For the text-containing cell, return its midpoint in (X, Y) coordinate format. 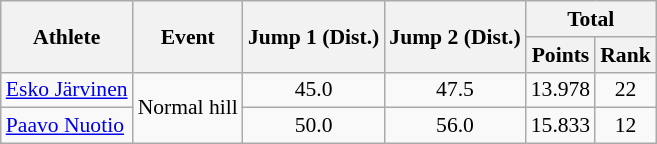
12 (626, 126)
Jump 1 (Dist.) (314, 36)
Normal hill (188, 108)
Paavo Nuotio (67, 126)
Event (188, 36)
13.978 (560, 90)
Athlete (67, 36)
45.0 (314, 90)
47.5 (454, 90)
22 (626, 90)
Points (560, 55)
Esko Järvinen (67, 90)
Jump 2 (Dist.) (454, 36)
Total (591, 19)
56.0 (454, 126)
15.833 (560, 126)
50.0 (314, 126)
Rank (626, 55)
